Extract the (x, y) coordinate from the center of the cell holding the provided text.  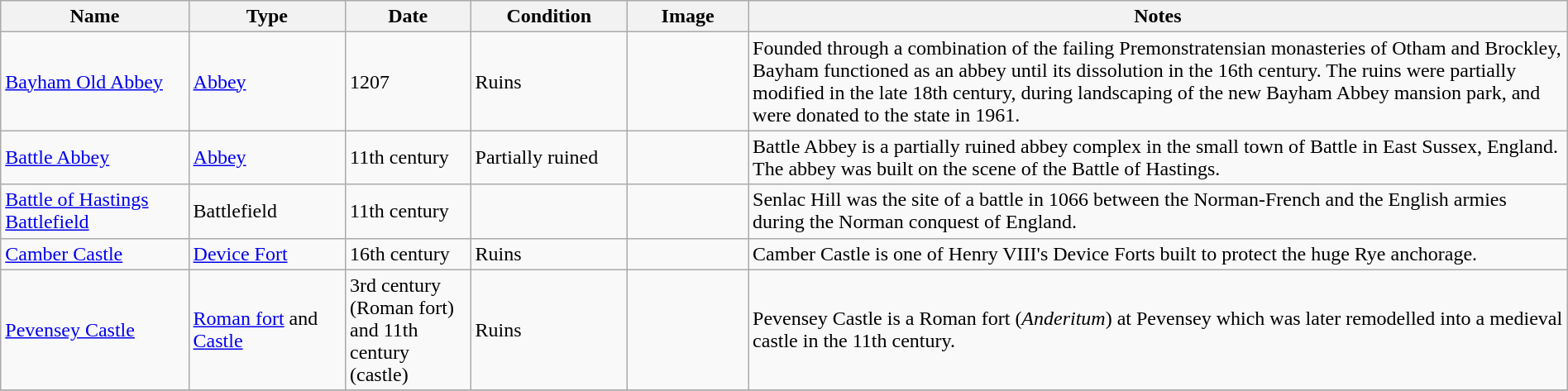
16th century (409, 254)
Notes (1158, 17)
Date (409, 17)
Senlac Hill was the site of a battle in 1066 between the Norman-French and the English armies during the Norman conquest of England. (1158, 212)
Bayham Old Abbey (94, 81)
Pevensey Castle (94, 330)
Pevensey Castle is a Roman fort (Anderitum) at Pevensey which was later remodelled into a medieval castle in the 11th century. (1158, 330)
Partially ruined (549, 157)
Name (94, 17)
Roman fort and Castle (266, 330)
1207 (409, 81)
Camber Castle (94, 254)
Camber Castle is one of Henry VIII's Device Forts built to protect the huge Rye anchorage. (1158, 254)
Battlefield (266, 212)
Battle of Hastings Battlefield (94, 212)
3rd century (Roman fort) and 11th century (castle) (409, 330)
Type (266, 17)
Image (688, 17)
Condition (549, 17)
Battle Abbey (94, 157)
Device Fort (266, 254)
